Search for the cell housing the specified text and yield its [x, y] center coordinate. 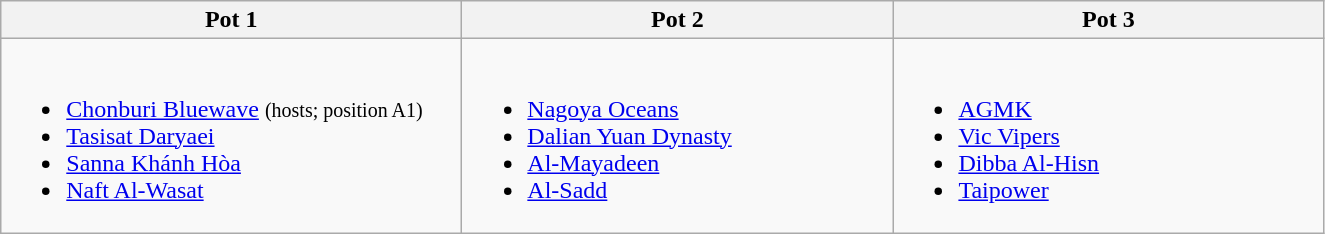
Pot 1 [232, 20]
Pot 3 [1108, 20]
AGMK Vic Vipers Dibba Al-Hisn Taipower [1108, 136]
Chonburi Bluewave (hosts; position A1) Tasisat Daryaei Sanna Khánh Hòa Naft Al-Wasat [232, 136]
Nagoya Oceans Dalian Yuan Dynasty Al-Mayadeen Al-Sadd [678, 136]
Pot 2 [678, 20]
